Provide the [X, Y] coordinate of the cell's center where the given text is located.  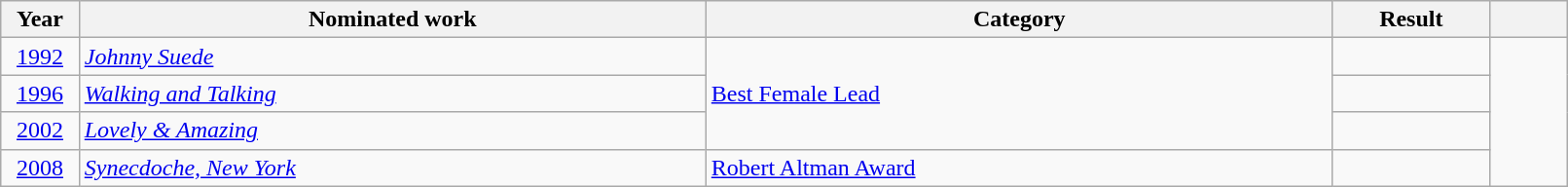
2008 [40, 168]
Category [1019, 19]
Best Female Lead [1019, 93]
Result [1411, 19]
Johnny Suede [392, 56]
1992 [40, 56]
Robert Altman Award [1019, 168]
Synecdoche, New York [392, 168]
2002 [40, 131]
Lovely & Amazing [392, 131]
1996 [40, 93]
Nominated work [392, 19]
Year [40, 19]
Walking and Talking [392, 93]
